Detect which cell encompasses the target text, then output its (X, Y) center coordinate. 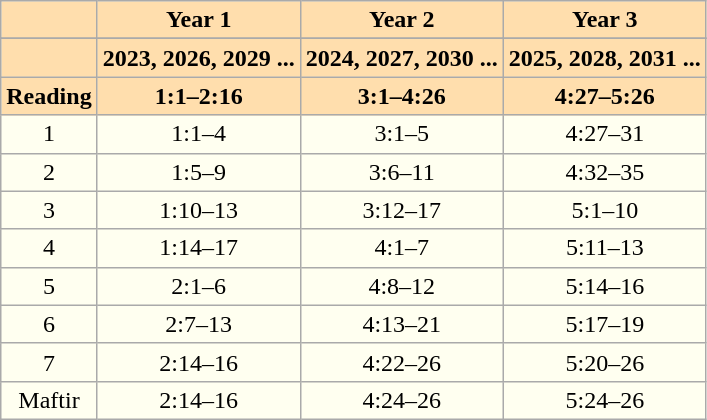
4:8–12 (402, 286)
6 (49, 324)
Year 2 (402, 20)
Maftir (49, 400)
1:10–13 (198, 210)
4:27–31 (604, 134)
4:32–35 (604, 172)
Year 1 (198, 20)
5:1–10 (604, 210)
1:1–4 (198, 134)
7 (49, 362)
3:12–17 (402, 210)
5:20–26 (604, 362)
4:27–5:26 (604, 96)
3:1–4:26 (402, 96)
1 (49, 134)
2:7–13 (198, 324)
5:17–19 (604, 324)
5:14–16 (604, 286)
2024, 2027, 2030 ... (402, 58)
Reading (49, 96)
5:24–26 (604, 400)
3:6–11 (402, 172)
3:1–5 (402, 134)
1:5–9 (198, 172)
Year 3 (604, 20)
1:1–2:16 (198, 96)
3 (49, 210)
1:14–17 (198, 248)
2 (49, 172)
4 (49, 248)
4:13–21 (402, 324)
2:1–6 (198, 286)
4:1–7 (402, 248)
2023, 2026, 2029 ... (198, 58)
2025, 2028, 2031 ... (604, 58)
5 (49, 286)
4:22–26 (402, 362)
5:11–13 (604, 248)
4:24–26 (402, 400)
